Return (X, Y) of the center of cell containing provided text 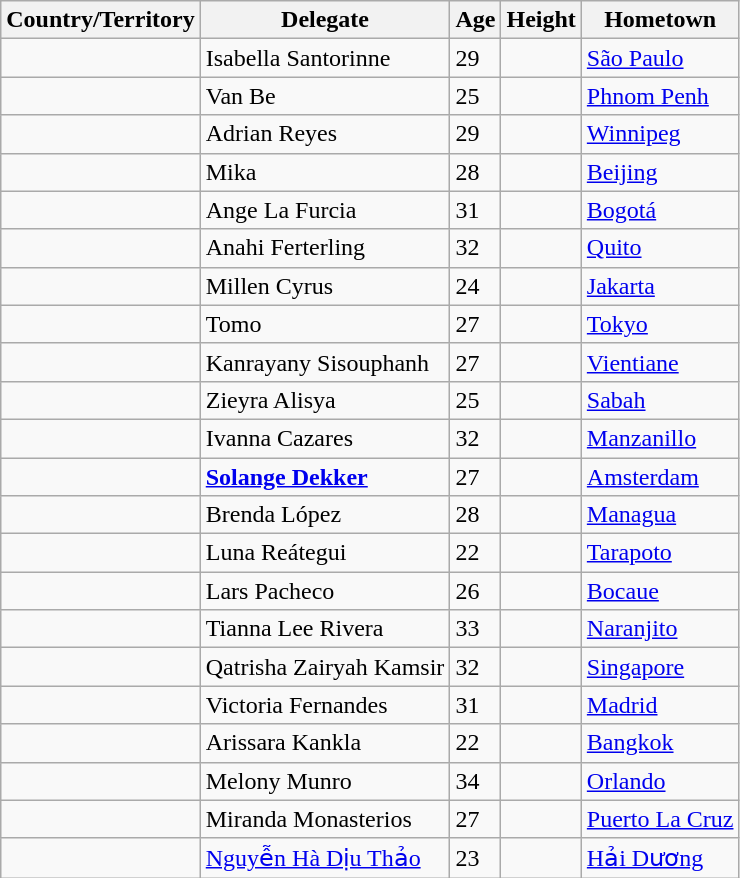
Naranjito (660, 629)
Adrian Reyes (325, 134)
Beijing (660, 172)
Millen Cyrus (325, 286)
Bocaue (660, 591)
23 (476, 858)
Delegate (325, 20)
Mika (325, 172)
Tarapoto (660, 553)
Amsterdam (660, 477)
São Paulo (660, 58)
Singapore (660, 667)
Bangkok (660, 743)
Van Be (325, 96)
Height (541, 20)
Phnom Penh (660, 96)
Arissara Kankla (325, 743)
Tomo (325, 324)
Luna Reátegui (325, 553)
Victoria Fernandes (325, 705)
Brenda López (325, 515)
Puerto La Cruz (660, 819)
Solange Dekker (325, 477)
Sabah (660, 400)
Tianna Lee Rivera (325, 629)
Winnipeg (660, 134)
Anahi Ferterling (325, 248)
Jakarta (660, 286)
Ivanna Cazares (325, 438)
Bogotá (660, 210)
Madrid (660, 705)
24 (476, 286)
Nguyễn Hà Dịu Thảo (325, 858)
33 (476, 629)
Qatrisha Zairyah Kamsir (325, 667)
Ange La Furcia (325, 210)
Country/Territory (100, 20)
Lars Pacheco (325, 591)
Hometown (660, 20)
Orlando (660, 781)
Miranda Monasterios (325, 819)
Hải Dương (660, 858)
Isabella Santorinne (325, 58)
Age (476, 20)
34 (476, 781)
Kanrayany Sisouphanh (325, 362)
Zieyra Alisya (325, 400)
Manzanillo (660, 438)
Tokyo (660, 324)
26 (476, 591)
Melony Munro (325, 781)
Managua (660, 515)
Quito (660, 248)
Vientiane (660, 362)
